Extract the (X, Y) coordinate from the center of the cell holding the provided text.  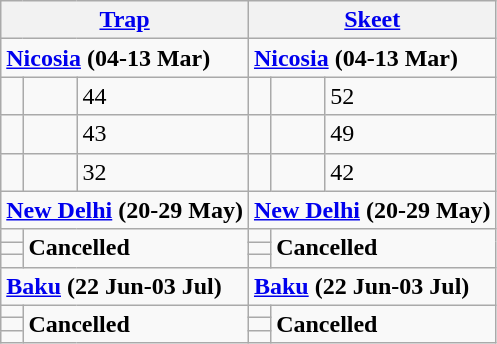
43 (162, 134)
Trap (125, 20)
52 (410, 96)
44 (162, 96)
32 (162, 172)
49 (410, 134)
Skeet (372, 20)
42 (410, 172)
